Return (X, Y) of the center of cell containing provided text 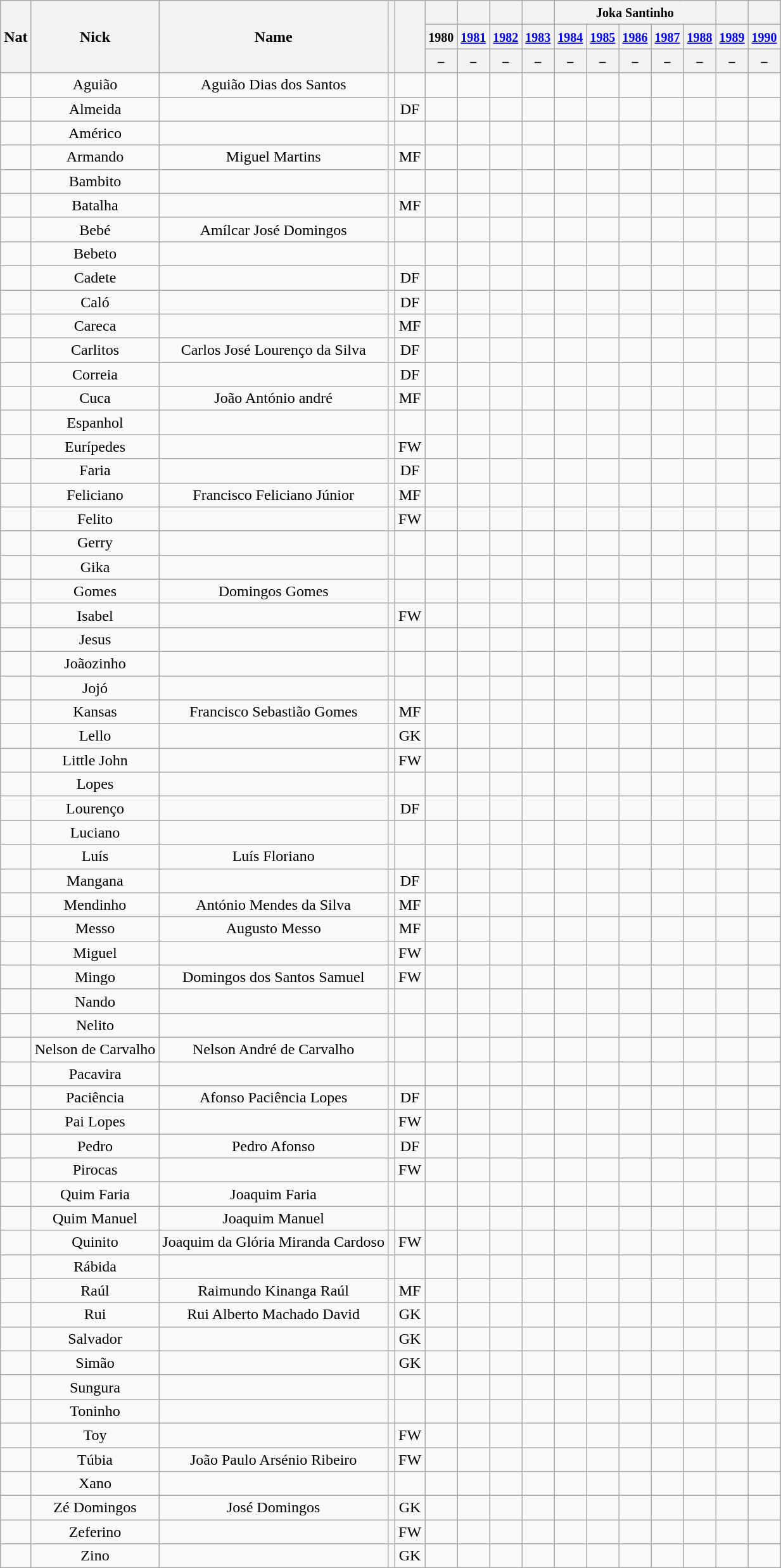
1987 (668, 37)
Caló (95, 302)
Aguião (95, 85)
1982 (505, 37)
António Mendes da Silva (274, 905)
Messo (95, 929)
Rui (95, 1315)
Joãozinho (95, 663)
Lopes (95, 784)
Simão (95, 1363)
Bebeto (95, 253)
Eurípedes (95, 447)
Pedro (95, 1146)
Cuca (95, 398)
Bambito (95, 181)
Espanhol (95, 423)
Nelito (95, 1025)
1984 (570, 37)
Careca (95, 326)
Joaquim da Glória Miranda Cardoso (274, 1242)
Feliciano (95, 495)
Luís (95, 857)
Pedro Afonso (274, 1146)
Toy (95, 1435)
Joaquim Faria (274, 1194)
Francisco Sebastião Gomes (274, 712)
Nando (95, 1001)
Carlos José Lourenço da Silva (274, 350)
Isabel (95, 615)
Rui Alberto Machado David (274, 1315)
Gomes (95, 591)
Luís Floriano (274, 857)
1980 (441, 37)
Afonso Paciência Lopes (274, 1098)
Jojó (95, 687)
Zé Domingos (95, 1508)
Américo (95, 133)
Nick (95, 37)
Nelson André de Carvalho (274, 1049)
João Paulo Arsénio Ribeiro (274, 1459)
Armando (95, 157)
Cadete (95, 277)
Lourenço (95, 808)
Mingo (95, 977)
Joaquim Manuel (274, 1218)
1986 (635, 37)
Jesus (95, 639)
Francisco Feliciano Júnior (274, 495)
Miguel Martins (274, 157)
Augusto Messo (274, 929)
Zino (95, 1556)
Batalha (95, 205)
Nat (16, 37)
Gika (95, 567)
Faria (95, 471)
Raúl (95, 1291)
Túbia (95, 1459)
Nelson de Carvalho (95, 1049)
Sungura (95, 1387)
Bebé (95, 229)
João António andré (274, 398)
Rábida (95, 1266)
Pirocas (95, 1170)
Pai Lopes (95, 1122)
Quinito (95, 1242)
1989 (732, 37)
Joka Santinho (635, 13)
Quim Manuel (95, 1218)
Zeferino (95, 1532)
Felito (95, 519)
Domingos dos Santos Samuel (274, 977)
1985 (603, 37)
Raimundo Kinanga Raúl (274, 1291)
Kansas (95, 712)
Correia (95, 374)
José Domingos (274, 1508)
Lello (95, 736)
Aguião Dias dos Santos (274, 85)
Pacavira (95, 1074)
Domingos Gomes (274, 591)
Mangana (95, 881)
1981 (474, 37)
1988 (699, 37)
Salvador (95, 1339)
Luciano (95, 832)
Quim Faria (95, 1194)
Mendinho (95, 905)
Gerry (95, 543)
Miguel (95, 953)
Almeida (95, 109)
Paciência (95, 1098)
1983 (538, 37)
Name (274, 37)
Carlitos (95, 350)
Amílcar José Domingos (274, 229)
Xano (95, 1484)
1990 (764, 37)
Toninho (95, 1411)
Little John (95, 760)
